For the text-containing cell, return its midpoint in (x, y) coordinate format. 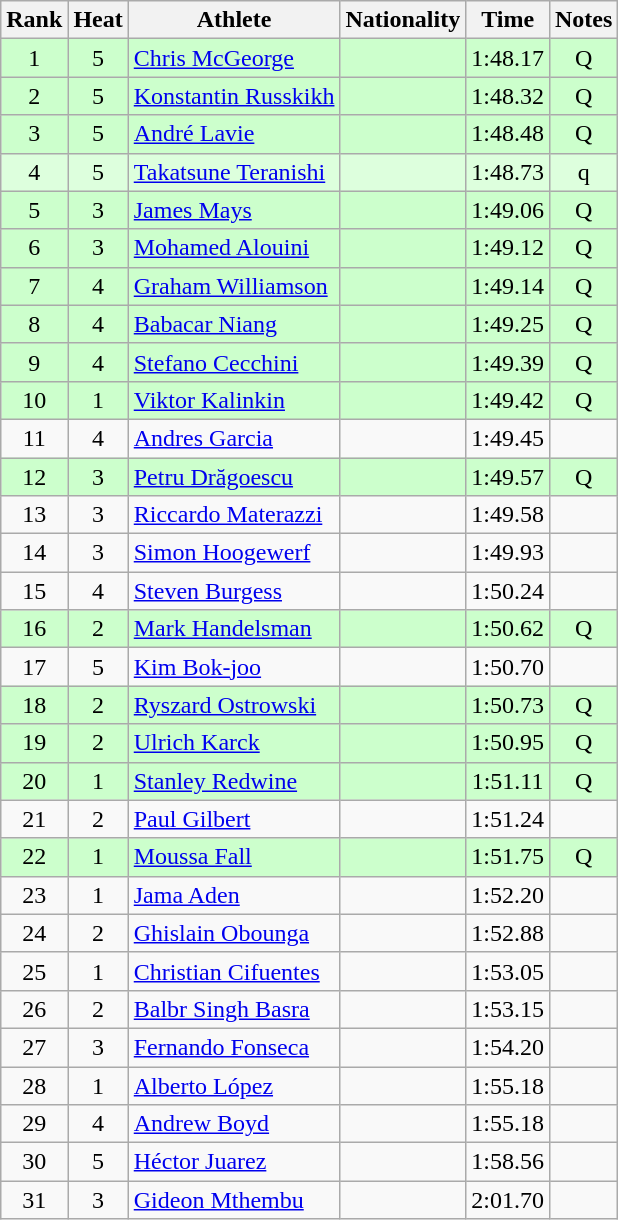
1:52.88 (508, 933)
28 (34, 1085)
Rank (34, 20)
Christian Cifuentes (234, 971)
Notes (583, 20)
26 (34, 1009)
Babacar Niang (234, 324)
1:49.58 (508, 515)
9 (34, 362)
1:49.93 (508, 553)
Petru Drăgoescu (234, 477)
Andrew Boyd (234, 1124)
Takatsune Teranishi (234, 172)
Viktor Kalinkin (234, 400)
1:49.45 (508, 438)
Heat (98, 20)
17 (34, 667)
1:49.57 (508, 477)
13 (34, 515)
Graham Williamson (234, 286)
1:49.25 (508, 324)
10 (34, 400)
6 (34, 248)
1:52.20 (508, 895)
q (583, 172)
1:50.70 (508, 667)
James Mays (234, 210)
22 (34, 857)
18 (34, 705)
Riccardo Materazzi (234, 515)
16 (34, 629)
Andres Garcia (234, 438)
1:51.75 (508, 857)
1:49.06 (508, 210)
Moussa Fall (234, 857)
Ryszard Ostrowski (234, 705)
1:50.95 (508, 743)
1:50.24 (508, 591)
Kim Bok-joo (234, 667)
24 (34, 933)
1:51.24 (508, 819)
1:53.15 (508, 1009)
8 (34, 324)
29 (34, 1124)
Héctor Juarez (234, 1162)
1:54.20 (508, 1047)
Gideon Mthembu (234, 1200)
Time (508, 20)
Ulrich Karck (234, 743)
2:01.70 (508, 1200)
1:50.73 (508, 705)
1:49.42 (508, 400)
30 (34, 1162)
Balbr Singh Basra (234, 1009)
1:50.62 (508, 629)
1:48.32 (508, 96)
25 (34, 971)
1:48.17 (508, 58)
Ghislain Obounga (234, 933)
Konstantin Russkikh (234, 96)
1:49.14 (508, 286)
1:53.05 (508, 971)
27 (34, 1047)
André Lavie (234, 134)
Stefano Cecchini (234, 362)
1:51.11 (508, 781)
Mohamed Alouini (234, 248)
20 (34, 781)
Paul Gilbert (234, 819)
19 (34, 743)
12 (34, 477)
Stanley Redwine (234, 781)
Mark Handelsman (234, 629)
Chris McGeorge (234, 58)
1:49.12 (508, 248)
23 (34, 895)
1:48.48 (508, 134)
1:58.56 (508, 1162)
Jama Aden (234, 895)
Nationality (403, 20)
Athlete (234, 20)
Alberto López (234, 1085)
14 (34, 553)
Fernando Fonseca (234, 1047)
11 (34, 438)
15 (34, 591)
1:48.73 (508, 172)
31 (34, 1200)
Simon Hoogewerf (234, 553)
21 (34, 819)
7 (34, 286)
Steven Burgess (234, 591)
1:49.39 (508, 362)
